From the cell containing the given text, extract its center point as (x, y) coordinate. 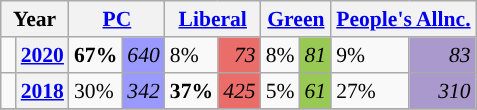
27% (370, 91)
342 (144, 91)
Liberal (213, 19)
2018 (42, 91)
83 (442, 55)
5% (280, 91)
Year (34, 19)
Green (296, 19)
People's Allnc. (403, 19)
67% (96, 55)
73 (240, 55)
37% (192, 91)
310 (442, 91)
640 (144, 55)
30% (96, 91)
61 (316, 91)
PC (117, 19)
9% (370, 55)
2020 (42, 55)
425 (240, 91)
81 (316, 55)
